Detect which cell encompasses the target text, then output its [X, Y] center coordinate. 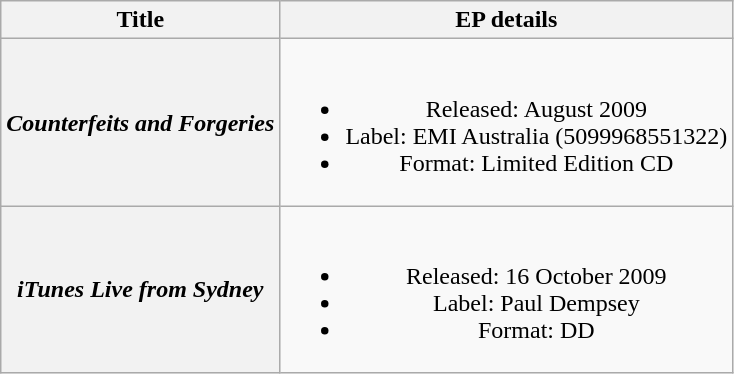
Counterfeits and Forgeries [140, 122]
EP details [506, 20]
Released: August 2009Label: EMI Australia (5099968551322)Format: Limited Edition CD [506, 122]
Title [140, 20]
iTunes Live from Sydney [140, 290]
Released: 16 October 2009Label: Paul DempseyFormat: DD [506, 290]
